Provide the [X, Y] coordinate of the cell's center where the given text is located.  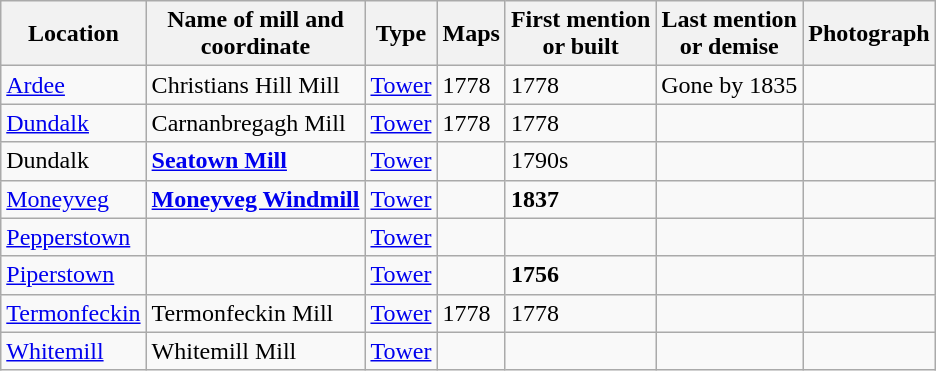
Piperstown [74, 275]
Carnanbregagh Mill [256, 123]
Seatown Mill [256, 161]
1837 [580, 199]
Location [74, 34]
1756 [580, 275]
Type [401, 34]
Last mention or demise [730, 34]
Photograph [869, 34]
Termonfeckin Mill [256, 313]
Maps [471, 34]
Moneyveg Windmill [256, 199]
1790s [580, 161]
Ardee [74, 85]
Pepperstown [74, 237]
Name of mill andcoordinate [256, 34]
Moneyveg [74, 199]
Gone by 1835 [730, 85]
Whitemill Mill [256, 351]
Termonfeckin [74, 313]
Christians Hill Mill [256, 85]
Whitemill [74, 351]
First mentionor built [580, 34]
